Find where the given text appears and provide that cell's center as (x, y) coordinate. 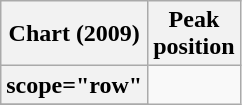
Peakposition (194, 34)
scope="row" (74, 85)
Chart (2009) (74, 34)
